Search for the cell housing the specified text and yield its (x, y) center coordinate. 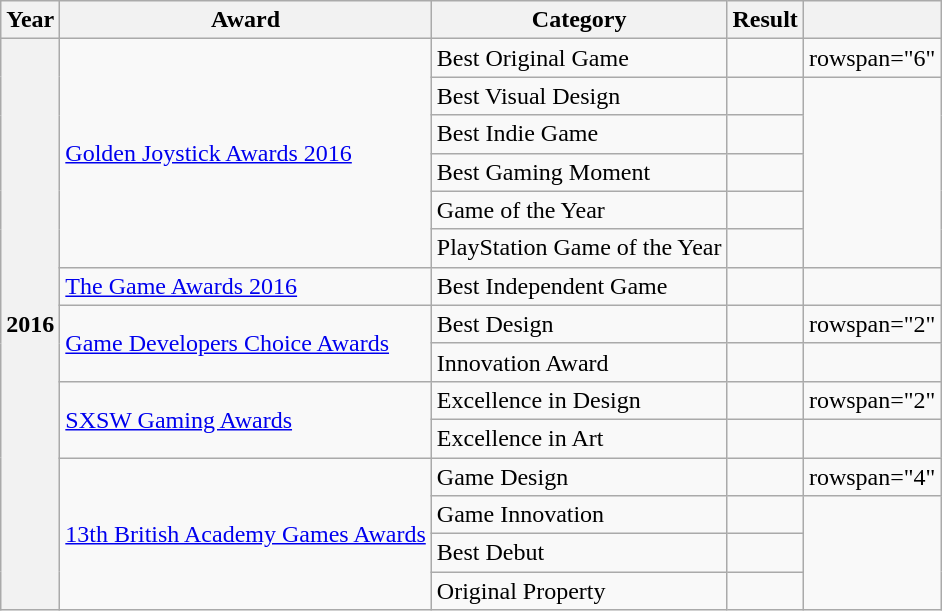
2016 (30, 324)
Game of the Year (579, 210)
Year (30, 20)
Award (246, 20)
Best Visual Design (579, 96)
Original Property (579, 591)
Excellence in Design (579, 400)
Innovation Award (579, 362)
Game Developers Choice Awards (246, 343)
rowspan="4" (872, 477)
Category (579, 20)
SXSW Gaming Awards (246, 419)
The Game Awards 2016 (246, 286)
Excellence in Art (579, 438)
Best Indie Game (579, 134)
Best Independent Game (579, 286)
Best Design (579, 324)
Golden Joystick Awards 2016 (246, 153)
rowspan="6" (872, 58)
Result (765, 20)
Game Design (579, 477)
13th British Academy Games Awards (246, 534)
Best Gaming Moment (579, 172)
Game Innovation (579, 515)
PlayStation Game of the Year (579, 248)
Best Debut (579, 553)
Best Original Game (579, 58)
